Output the [X, Y] coordinate of the center of the cell containing the given text.  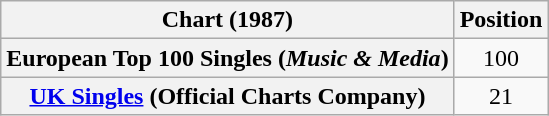
100 [501, 58]
European Top 100 Singles (Music & Media) [228, 58]
Position [501, 20]
UK Singles (Official Charts Company) [228, 96]
Chart (1987) [228, 20]
21 [501, 96]
